Pinpoint the cell where the given text exists, returning its [X, Y] midpoint coordinate. 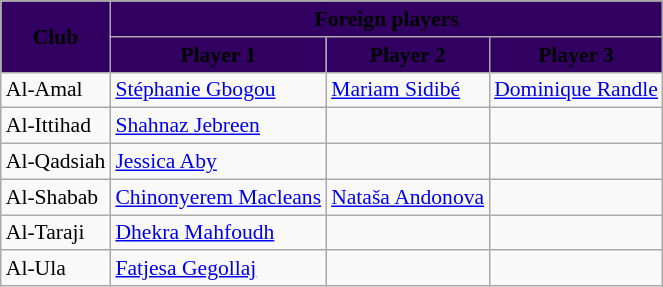
Player 2 [408, 55]
Jessica Aby [218, 162]
Nataša Andonova [408, 197]
Dominique Randle [576, 90]
Al-Shabab [56, 197]
Foreign players [386, 19]
Al-Taraji [56, 233]
Al-Amal [56, 90]
Fatjesa Gegollaj [218, 269]
Club [56, 36]
Shahnaz Jebreen [218, 126]
Dhekra Mahfoudh [218, 233]
Stéphanie Gbogou [218, 90]
Player 3 [576, 55]
Chinonyerem Macleans [218, 197]
Player 1 [218, 55]
Al-Ittihad [56, 126]
Mariam Sidibé [408, 90]
Al-Qadsiah [56, 162]
Al-Ula [56, 269]
